Determine the (x, y) coordinate at the center of the cell enclosing the given text.  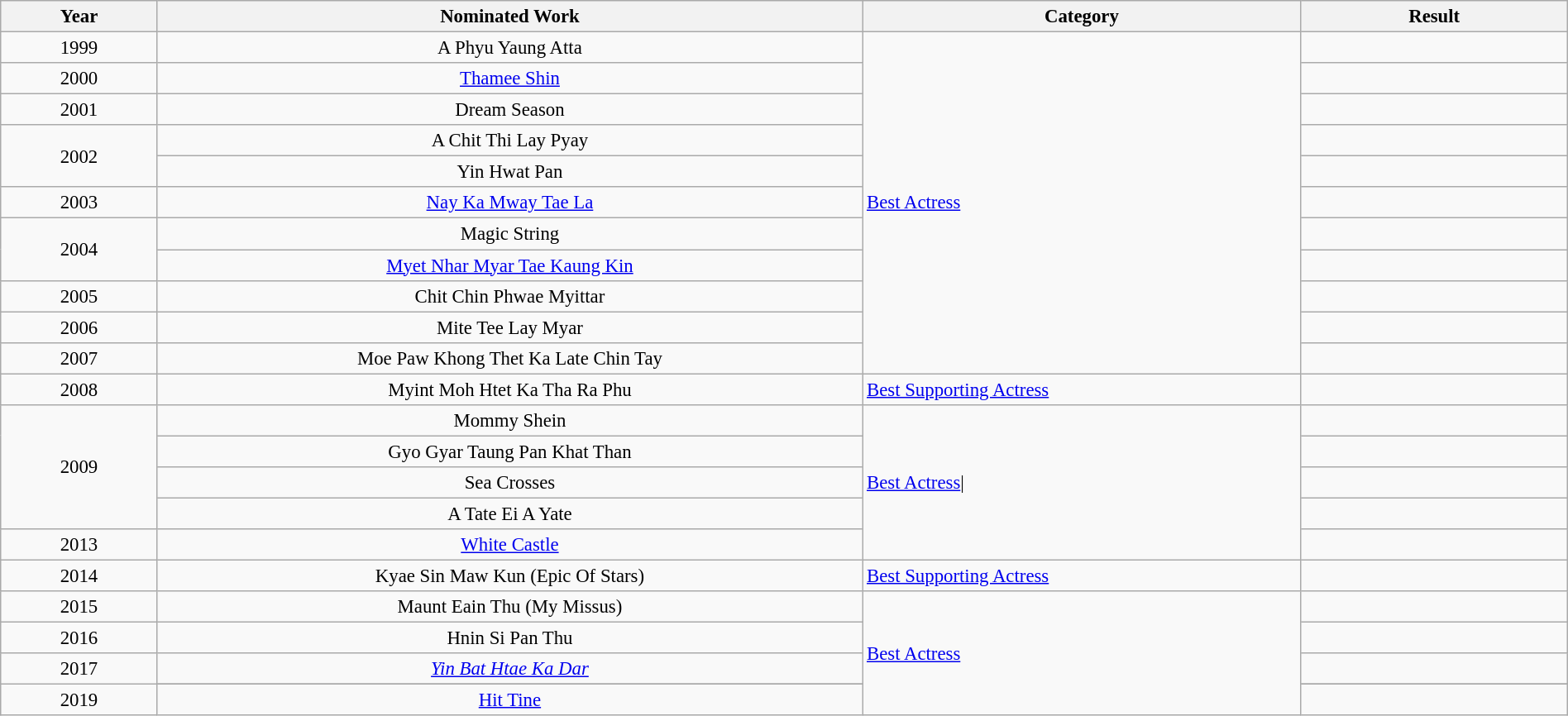
Mite Tee Lay Myar (509, 327)
Yin Bat Htae Ka Dar (509, 669)
A Tate Ei A Yate (509, 513)
2004 (79, 250)
Sea Crosses (509, 483)
Myet Nhar Myar Tae Kaung Kin (509, 265)
2003 (79, 203)
2013 (79, 545)
2017 (79, 669)
Result (1434, 17)
Best Actress| (1082, 483)
Yin Hwat Pan (509, 172)
Thamee Shin (509, 79)
2016 (79, 638)
Magic String (509, 234)
2002 (79, 155)
2015 (79, 607)
Maunt Eain Thu (My Missus) (509, 607)
2006 (79, 327)
Year (79, 17)
White Castle (509, 545)
Gyo Gyar Taung Pan Khat Than (509, 451)
Mommy Shein (509, 421)
2009 (79, 467)
2014 (79, 576)
Myint Moh Htet Ka Tha Ra Phu (509, 389)
Moe Paw Khong Thet Ka Late Chin Tay (509, 358)
Kyae Sin Maw Kun (Epic Of Stars) (509, 576)
Dream Season (509, 110)
Nay Ka Mway Tae La (509, 203)
2008 (79, 389)
2000 (79, 79)
A Phyu Yaung Atta (509, 48)
Hit Tine (509, 700)
Nominated Work (509, 17)
2005 (79, 296)
2007 (79, 358)
Hnin Si Pan Thu (509, 638)
2019 (79, 700)
2001 (79, 110)
1999 (79, 48)
Chit Chin Phwae Myittar (509, 296)
A Chit Thi Lay Pyay (509, 141)
Category (1082, 17)
